Pinpoint the cell where the given text exists, returning its (x, y) midpoint coordinate. 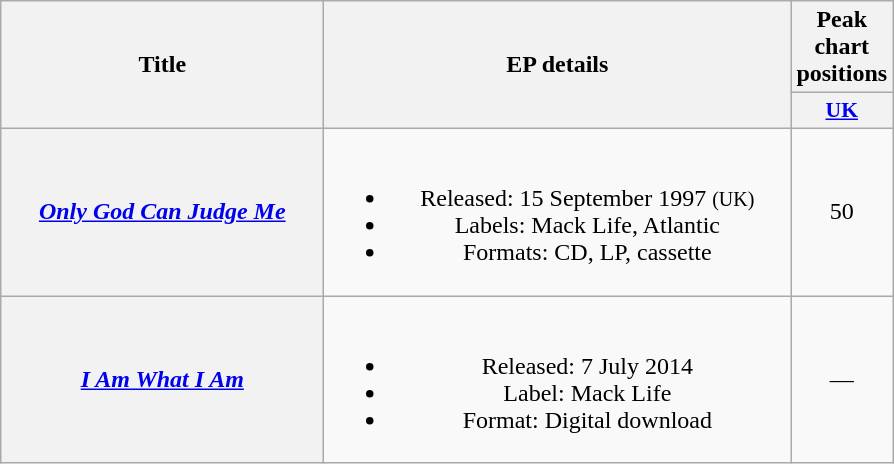
Title (162, 65)
EP details (558, 65)
UK (842, 111)
I Am What I Am (162, 380)
Released: 15 September 1997 (UK)Labels: Mack Life, AtlanticFormats: CD, LP, cassette (558, 212)
Released: 7 July 2014Label: Mack LifeFormat: Digital download (558, 380)
Peak chart positions (842, 47)
— (842, 380)
Only God Can Judge Me (162, 212)
50 (842, 212)
